For the text-containing cell, return its midpoint in [X, Y] coordinate format. 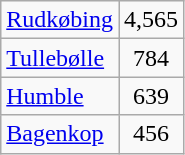
Bagenkop [60, 134]
4,565 [150, 20]
784 [150, 58]
Tullebølle [60, 58]
Humble [60, 96]
Rudkøbing [60, 20]
639 [150, 96]
456 [150, 134]
